Determine the [X, Y] coordinate at the center of the cell enclosing the given text.  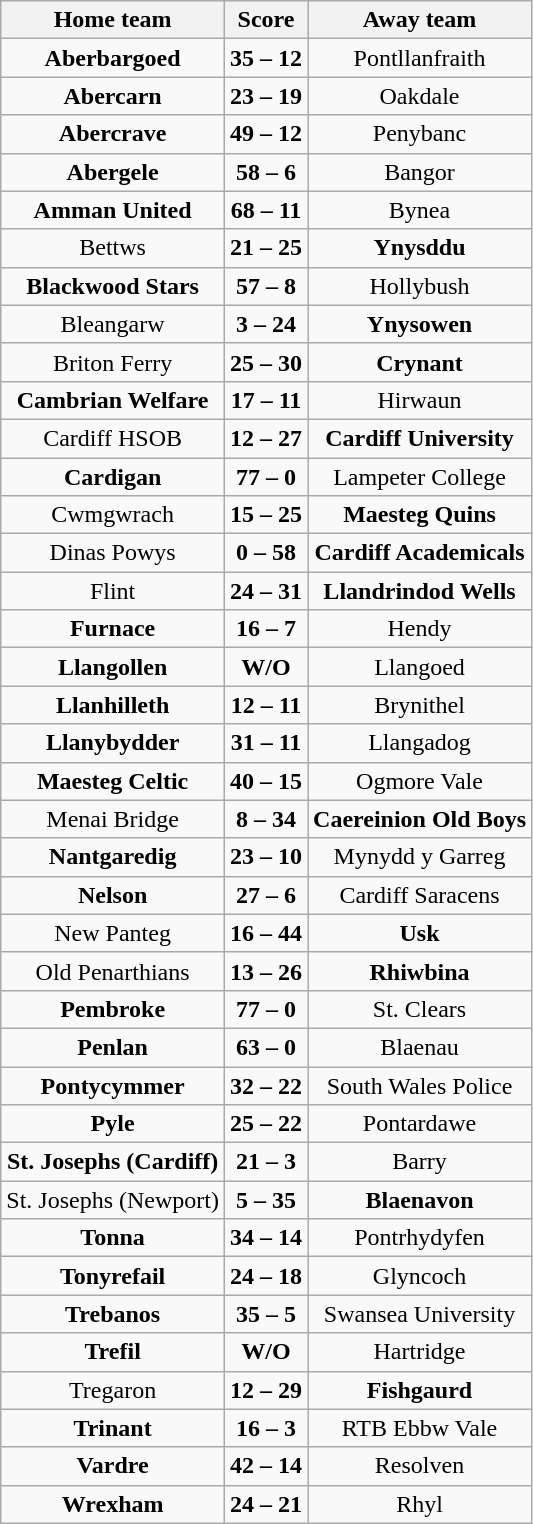
Cardiff Academicals [420, 553]
24 – 21 [266, 1504]
St. Clears [420, 1009]
Brynithel [420, 705]
25 – 30 [266, 362]
Briton Ferry [113, 362]
Hirwaun [420, 400]
Barry [420, 1162]
Menai Bridge [113, 819]
Amman United [113, 210]
Abercarn [113, 96]
31 – 11 [266, 743]
Tonyrefail [113, 1276]
15 – 25 [266, 515]
Pontycymmer [113, 1085]
Trinant [113, 1428]
Swansea University [420, 1314]
Trebanos [113, 1314]
17 – 11 [266, 400]
Llangoed [420, 667]
Dinas Powys [113, 553]
Blaenau [420, 1047]
8 – 34 [266, 819]
Fishgaurd [420, 1390]
Tonna [113, 1238]
0 – 58 [266, 553]
Pyle [113, 1124]
Glyncoch [420, 1276]
58 – 6 [266, 172]
Oakdale [420, 96]
21 – 25 [266, 248]
13 – 26 [266, 971]
Home team [113, 20]
Resolven [420, 1466]
Penybanc [420, 134]
Cardiff Saracens [420, 895]
Rhyl [420, 1504]
Blaenavon [420, 1200]
Cardiff HSOB [113, 438]
Bettws [113, 248]
Bangor [420, 172]
24 – 31 [266, 591]
Old Penarthians [113, 971]
Vardre [113, 1466]
Cambrian Welfare [113, 400]
35 – 12 [266, 58]
Pontrhydyfen [420, 1238]
Tregaron [113, 1390]
Crynant [420, 362]
40 – 15 [266, 781]
5 – 35 [266, 1200]
Ynysddu [420, 248]
12 – 29 [266, 1390]
27 – 6 [266, 895]
St. Josephs (Cardiff) [113, 1162]
Nelson [113, 895]
Maesteg Celtic [113, 781]
Pontllanfraith [420, 58]
Pembroke [113, 1009]
16 – 7 [266, 629]
Ogmore Vale [420, 781]
42 – 14 [266, 1466]
Hartridge [420, 1352]
Bleangarw [113, 324]
Pontardawe [420, 1124]
Caereinion Old Boys [420, 819]
Llangollen [113, 667]
Llanhilleth [113, 705]
Aberbargoed [113, 58]
16 – 3 [266, 1428]
Ynysowen [420, 324]
St. Josephs (Newport) [113, 1200]
Maesteg Quins [420, 515]
Trefil [113, 1352]
Mynydd y Garreg [420, 857]
Wrexham [113, 1504]
Hollybush [420, 286]
49 – 12 [266, 134]
35 – 5 [266, 1314]
12 – 11 [266, 705]
Abergele [113, 172]
Abercrave [113, 134]
Score [266, 20]
68 – 11 [266, 210]
3 – 24 [266, 324]
Cardiff University [420, 438]
Rhiwbina [420, 971]
63 – 0 [266, 1047]
Penlan [113, 1047]
12 – 27 [266, 438]
34 – 14 [266, 1238]
Cwmgwrach [113, 515]
25 – 22 [266, 1124]
23 – 19 [266, 96]
South Wales Police [420, 1085]
32 – 22 [266, 1085]
Furnace [113, 629]
Bynea [420, 210]
Llandrindod Wells [420, 591]
Flint [113, 591]
Away team [420, 20]
Llangadog [420, 743]
Llanybydder [113, 743]
RTB Ebbw Vale [420, 1428]
16 – 44 [266, 933]
23 – 10 [266, 857]
Lampeter College [420, 477]
Hendy [420, 629]
Usk [420, 933]
Nantgaredig [113, 857]
21 – 3 [266, 1162]
Cardigan [113, 477]
Blackwood Stars [113, 286]
24 – 18 [266, 1276]
57 – 8 [266, 286]
New Panteg [113, 933]
